For the text-containing cell, return its midpoint in (X, Y) coordinate format. 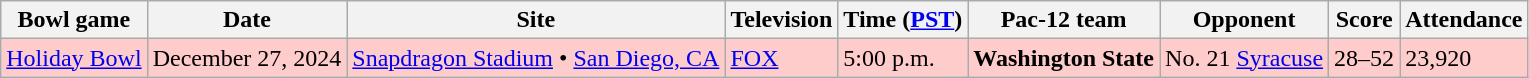
23,920 (1464, 58)
Snapdragon Stadium • San Diego, CA (536, 58)
FOX (782, 58)
No. 21 Syracuse (1244, 58)
Television (782, 20)
December 27, 2024 (247, 58)
Attendance (1464, 20)
Score (1364, 20)
Time (PST) (903, 20)
Opponent (1244, 20)
Pac-12 team (1064, 20)
28–52 (1364, 58)
5:00 p.m. (903, 58)
Holiday Bowl (74, 58)
Date (247, 20)
Site (536, 20)
Washington State (1064, 58)
Bowl game (74, 20)
